Determine the (X, Y) coordinate at the center of the cell enclosing the given text.  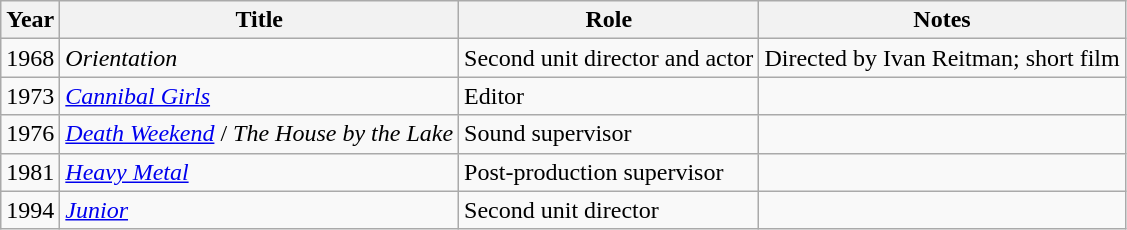
Year (30, 20)
Title (260, 20)
Notes (942, 20)
Second unit director (609, 210)
Role (609, 20)
1968 (30, 58)
Post-production supervisor (609, 172)
Death Weekend / The House by the Lake (260, 134)
1973 (30, 96)
Second unit director and actor (609, 58)
1976 (30, 134)
1994 (30, 210)
1981 (30, 172)
Orientation (260, 58)
Directed by Ivan Reitman; short film (942, 58)
Junior (260, 210)
Heavy Metal (260, 172)
Cannibal Girls (260, 96)
Sound supervisor (609, 134)
Editor (609, 96)
